Extract the (x, y) coordinate from the center of the cell holding the provided text.  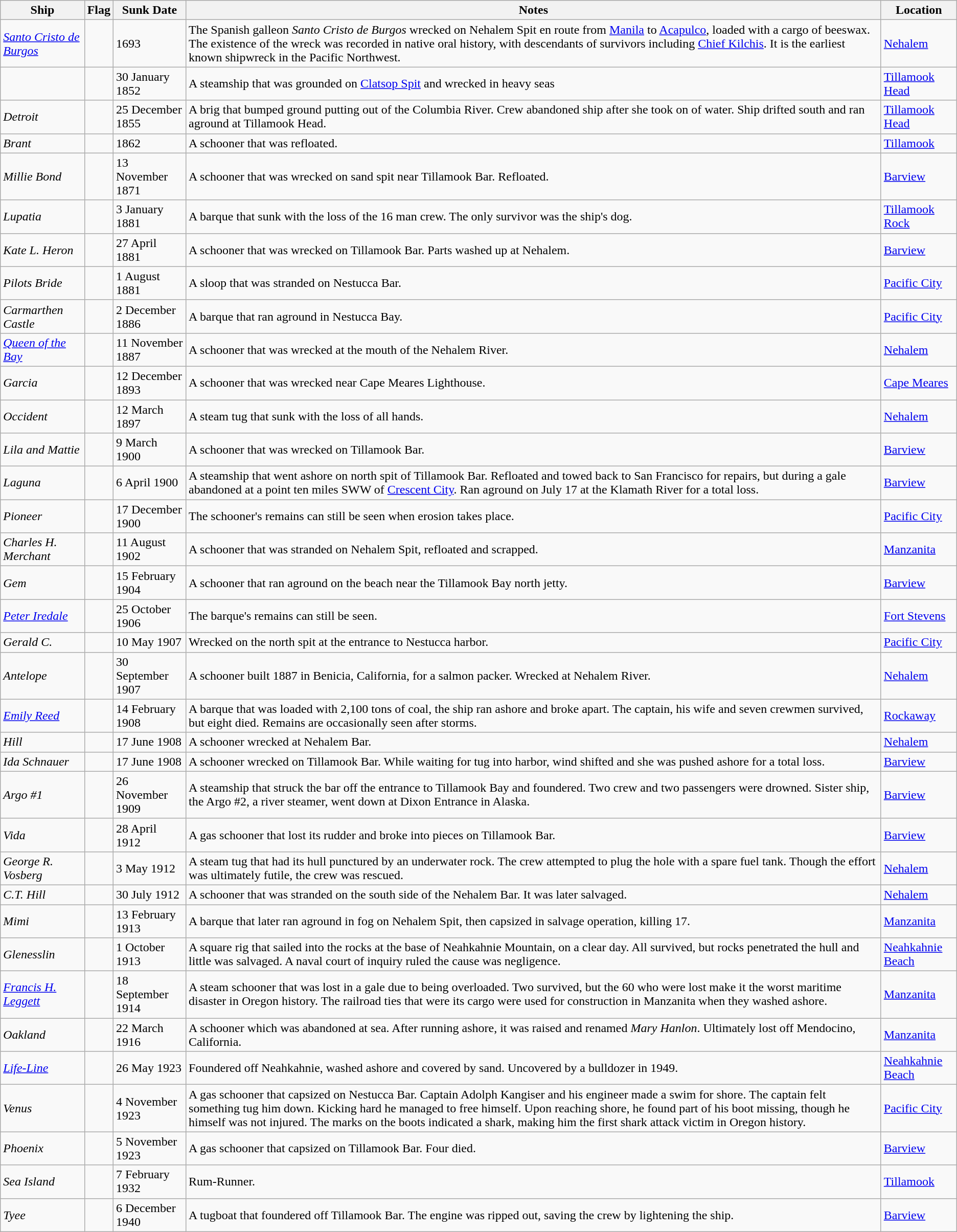
A schooner wrecked on Tillamook Bar. While waiting for tug into harbor, wind shifted and she was pushed ashore for a total loss. (534, 761)
25 December 1855 (149, 117)
A tugboat that foundered off Tillamook Bar. The engine was ripped out, saving the crew by lightening the ship. (534, 1215)
Cape Meares (919, 383)
Queen of the Bay (42, 350)
Oakland (42, 1035)
A steamship that was grounded on Clatsop Spit and wrecked in heavy seas (534, 84)
1 August 1881 (149, 283)
The schooner's remains can still be seen when erosion takes place. (534, 517)
A barque that later ran aground in fog on Nehalem Spit, then capsized in salvage operation, killing 17. (534, 921)
30 September 1907 (149, 676)
A steam tug that sunk with the loss of all hands. (534, 416)
A schooner that was wrecked at the mouth of the Nehalem River. (534, 350)
Millie Bond (42, 176)
Carmarthen Castle (42, 316)
11 August 1902 (149, 549)
4 November 1923 (149, 1108)
A gas schooner that capsized on Tillamook Bar. Four died. (534, 1149)
Mimi (42, 921)
Santo Cristo de Burgos (42, 43)
1 October 1913 (149, 954)
Notes (534, 10)
Vida (42, 835)
6 April 1900 (149, 483)
Ida Schnauer (42, 761)
12 December 1893 (149, 383)
A schooner built 1887 in Benicia, California, for a salmon packer. Wrecked at Nehalem River. (534, 676)
Rockaway (919, 716)
14 February 1908 (149, 716)
Peter Iredale (42, 616)
28 April 1912 (149, 835)
Detroit (42, 117)
Argo #1 (42, 795)
Francis H. Leggett (42, 995)
Location (919, 10)
30 January 1852 (149, 84)
A gas schooner that lost its rudder and broke into pieces on Tillamook Bar. (534, 835)
A schooner that was wrecked on Tillamook Bar. (534, 450)
26 November 1909 (149, 795)
Fort Stevens (919, 616)
7 February 1932 (149, 1181)
A schooner that was wrecked on Tillamook Bar. Parts washed up at Nehalem. (534, 250)
5 November 1923 (149, 1149)
26 May 1923 (149, 1068)
27 April 1881 (149, 250)
Gem (42, 583)
22 March 1916 (149, 1035)
Brant (42, 143)
Pioneer (42, 517)
6 December 1940 (149, 1215)
10 May 1907 (149, 642)
18 September 1914 (149, 995)
The barque's remains can still be seen. (534, 616)
A schooner that was stranded on Nehalem Spit, refloated and scrapped. (534, 549)
1693 (149, 43)
George R. Vosberg (42, 868)
Wrecked on the north spit at the entrance to Nestucca harbor. (534, 642)
Lila and Mattie (42, 450)
Glenesslin (42, 954)
Laguna (42, 483)
Sea Island (42, 1181)
A barque that sunk with the loss of the 16 man crew. The only survivor was the ship's dog. (534, 217)
Flag (99, 10)
A schooner wrecked at Nehalem Bar. (534, 742)
15 February 1904 (149, 583)
A schooner that was stranded on the south side of the Nehalem Bar. It was later salvaged. (534, 894)
C.T. Hill (42, 894)
Tyee (42, 1215)
Ship (42, 10)
Rum-Runner. (534, 1181)
3 May 1912 (149, 868)
12 March 1897 (149, 416)
Hill (42, 742)
25 October 1906 (149, 616)
Antelope (42, 676)
Charles H. Merchant (42, 549)
A schooner that was wrecked on sand spit near Tillamook Bar. Refloated. (534, 176)
3 January 1881 (149, 217)
9 March 1900 (149, 450)
Occident (42, 416)
Tillamook Rock (919, 217)
2 December 1886 (149, 316)
Emily Reed (42, 716)
30 July 1912 (149, 894)
A sloop that was stranded on Nestucca Bar. (534, 283)
Garcia (42, 383)
13 November 1871 (149, 176)
A schooner which was abandoned at sea. After running ashore, it was raised and renamed Mary Hanlon. Ultimately lost off Mendocino, California. (534, 1035)
Sunk Date (149, 10)
Phoenix (42, 1149)
Gerald C. (42, 642)
13 February 1913 (149, 921)
Foundered off Neahkahnie, washed ashore and covered by sand. Uncovered by a bulldozer in 1949. (534, 1068)
A schooner that was refloated. (534, 143)
Life-Line (42, 1068)
17 December 1900 (149, 517)
Lupatia (42, 217)
Venus (42, 1108)
11 November 1887 (149, 350)
1862 (149, 143)
Kate L. Heron (42, 250)
A schooner that was wrecked near Cape Meares Lighthouse. (534, 383)
A barque that ran aground in Nestucca Bay. (534, 316)
A schooner that ran aground on the beach near the Tillamook Bay north jetty. (534, 583)
Pilots Bride (42, 283)
